Identify which cell holds the provided text, then report its [x, y] central coordinate. 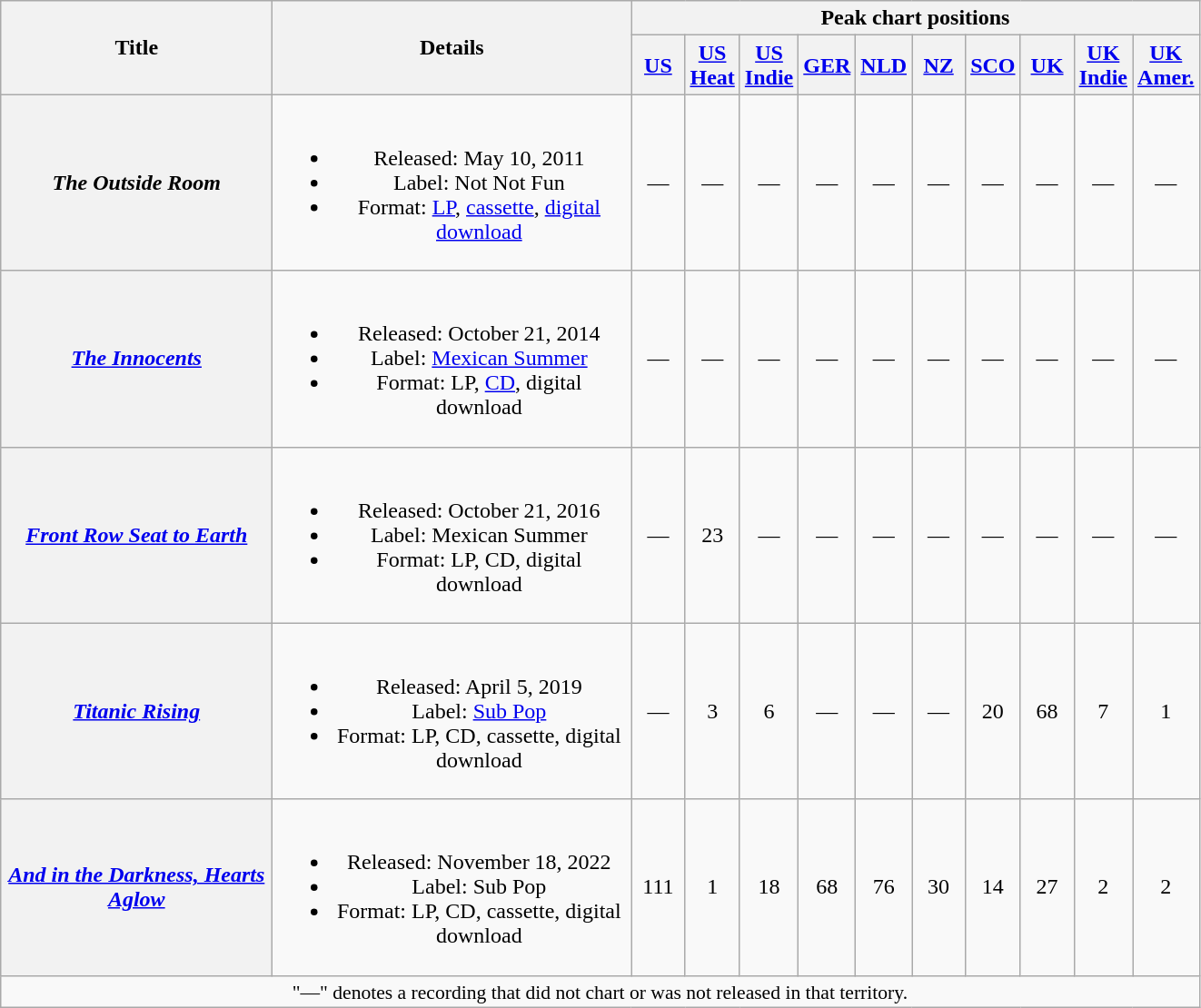
SCO [993, 65]
Titanic Rising [136, 711]
NLD [884, 65]
20 [993, 711]
Released: October 21, 2016Label: Mexican SummerFormat: LP, CD, digital download [452, 535]
UKAmer. [1166, 65]
6 [769, 711]
14 [993, 887]
7 [1103, 711]
Released: November 18, 2022Label: Sub PopFormat: LP, CD, cassette, digital download [452, 887]
23 [712, 535]
UKIndie [1103, 65]
"—" denotes a recording that did not chart or was not released in that territory. [600, 992]
Peak chart positions [916, 18]
The Outside Room [136, 183]
GER [827, 65]
Released: May 10, 2011Label: Not Not FunFormat: LP, cassette, digital download [452, 183]
3 [712, 711]
USIndie [769, 65]
USHeat [712, 65]
Title [136, 47]
27 [1047, 887]
18 [769, 887]
Details [452, 47]
111 [658, 887]
76 [884, 887]
NZ [939, 65]
Front Row Seat to Earth [136, 535]
30 [939, 887]
US [658, 65]
UK [1047, 65]
Released: October 21, 2014Label: Mexican SummerFormat: LP, CD, digital download [452, 359]
The Innocents [136, 359]
Released: April 5, 2019Label: Sub PopFormat: LP, CD, cassette, digital download [452, 711]
And in the Darkness, Hearts Aglow [136, 887]
